For the text-containing cell, return its midpoint in [x, y] coordinate format. 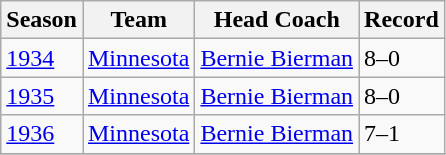
1936 [42, 134]
Season [42, 20]
Head Coach [277, 20]
7–1 [402, 134]
1935 [42, 96]
1934 [42, 58]
Record [402, 20]
Team [138, 20]
